Identify which cell holds the provided text, then report its (X, Y) central coordinate. 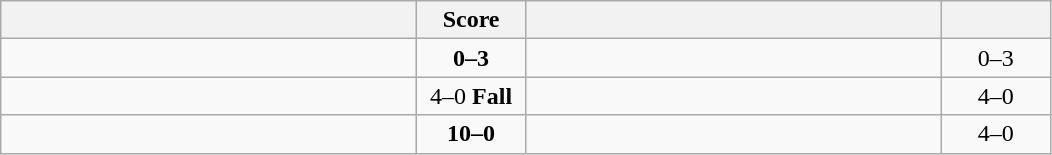
Score (472, 20)
10–0 (472, 134)
4–0 Fall (472, 96)
